From the cell containing the given text, extract its center point as (x, y) coordinate. 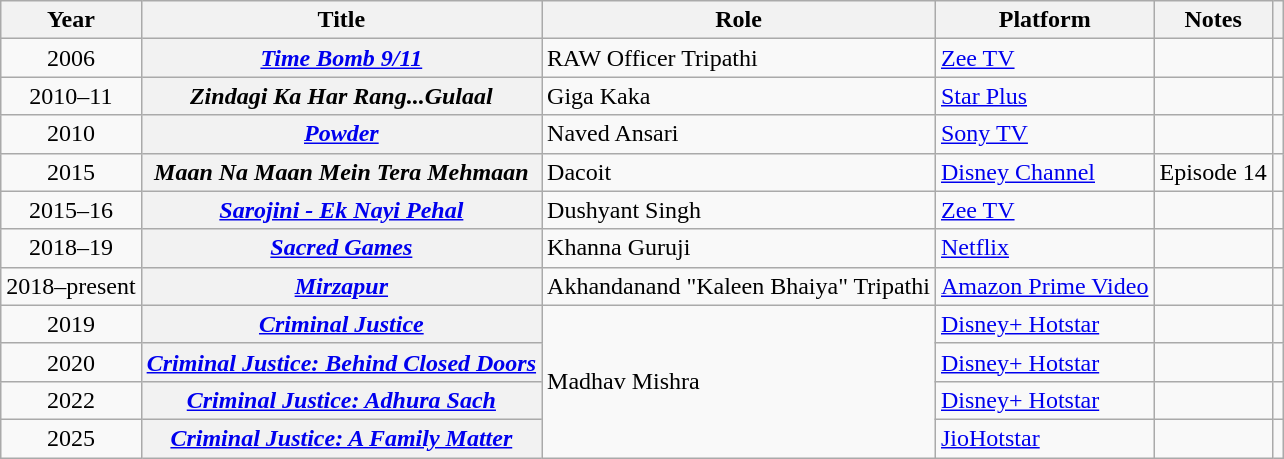
Naved Ansari (739, 134)
2006 (71, 58)
Criminal Justice (341, 324)
Amazon Prime Video (1044, 286)
Netflix (1044, 248)
Title (341, 20)
2022 (71, 400)
Criminal Justice: A Family Matter (341, 438)
Dacoit (739, 172)
2015–16 (71, 210)
Khanna Guruji (739, 248)
RAW Officer Tripathi (739, 58)
Episode 14 (1213, 172)
Star Plus (1044, 96)
Mirzapur (341, 286)
2019 (71, 324)
Zindagi Ka Har Rang...Gulaal (341, 96)
Sarojini - Ek Nayi Pehal (341, 210)
Sony TV (1044, 134)
2018–present (71, 286)
JioHotstar (1044, 438)
Powder (341, 134)
Notes (1213, 20)
Disney Channel (1044, 172)
Platform (1044, 20)
2010 (71, 134)
Criminal Justice: Adhura Sach (341, 400)
Role (739, 20)
2020 (71, 362)
Dushyant Singh (739, 210)
2015 (71, 172)
2010–11 (71, 96)
Sacred Games (341, 248)
Criminal Justice: Behind Closed Doors (341, 362)
2018–19 (71, 248)
Maan Na Maan Mein Tera Mehmaan (341, 172)
Akhandanand "Kaleen Bhaiya" Tripathi (739, 286)
Time Bomb 9/11 (341, 58)
Giga Kaka (739, 96)
Year (71, 20)
2025 (71, 438)
Madhav Mishra (739, 381)
